Extract the (x, y) coordinate from the center of the cell holding the provided text.  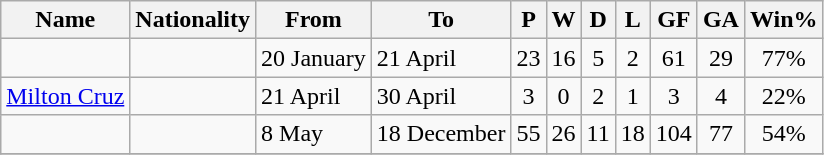
77 (720, 134)
0 (564, 96)
18 (632, 134)
18 December (441, 134)
11 (598, 134)
61 (674, 58)
77% (784, 58)
Milton Cruz (66, 96)
5 (598, 58)
54% (784, 134)
1 (632, 96)
W (564, 20)
Win% (784, 20)
From (314, 20)
8 May (314, 134)
20 January (314, 58)
D (598, 20)
22% (784, 96)
Name (66, 20)
55 (528, 134)
30 April (441, 96)
29 (720, 58)
To (441, 20)
104 (674, 134)
26 (564, 134)
GF (674, 20)
16 (564, 58)
L (632, 20)
4 (720, 96)
P (528, 20)
23 (528, 58)
GA (720, 20)
Nationality (193, 20)
